Determine the (X, Y) coordinate at the center of the cell enclosing the given text.  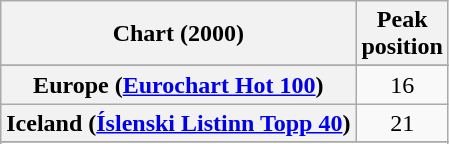
Europe (Eurochart Hot 100) (178, 85)
16 (402, 85)
Chart (2000) (178, 34)
Peakposition (402, 34)
Iceland (Íslenski Listinn Topp 40) (178, 123)
21 (402, 123)
